Return the (X, Y) coordinate for the center point of the cell that contains the specified text.  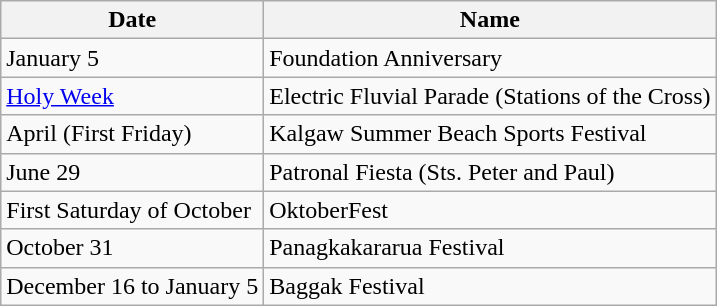
October 31 (132, 248)
January 5 (132, 58)
Foundation Anniversary (490, 58)
Kalgaw Summer Beach Sports Festival (490, 134)
Date (132, 20)
June 29 (132, 172)
Panagkakararua Festival (490, 248)
Name (490, 20)
April (First Friday) (132, 134)
First Saturday of October (132, 210)
Holy Week (132, 96)
OktoberFest (490, 210)
December 16 to January 5 (132, 286)
Patronal Fiesta (Sts. Peter and Paul) (490, 172)
Electric Fluvial Parade (Stations of the Cross) (490, 96)
Baggak Festival (490, 286)
